Output the (x, y) coordinate of the center of the cell containing the given text.  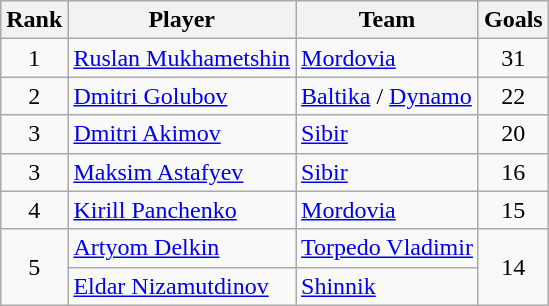
Eldar Nizamutdinov (182, 286)
4 (34, 210)
Maksim Astafyev (182, 172)
Dmitri Akimov (182, 134)
Artyom Delkin (182, 248)
15 (513, 210)
31 (513, 58)
Goals (513, 20)
20 (513, 134)
Kirill Panchenko (182, 210)
14 (513, 267)
1 (34, 58)
Team (388, 20)
Baltika / Dynamo (388, 96)
Dmitri Golubov (182, 96)
16 (513, 172)
22 (513, 96)
2 (34, 96)
Ruslan Mukhametshin (182, 58)
Torpedo Vladimir (388, 248)
Rank (34, 20)
5 (34, 267)
Shinnik (388, 286)
Player (182, 20)
